Identify which cell holds the provided text, then report its [X, Y] central coordinate. 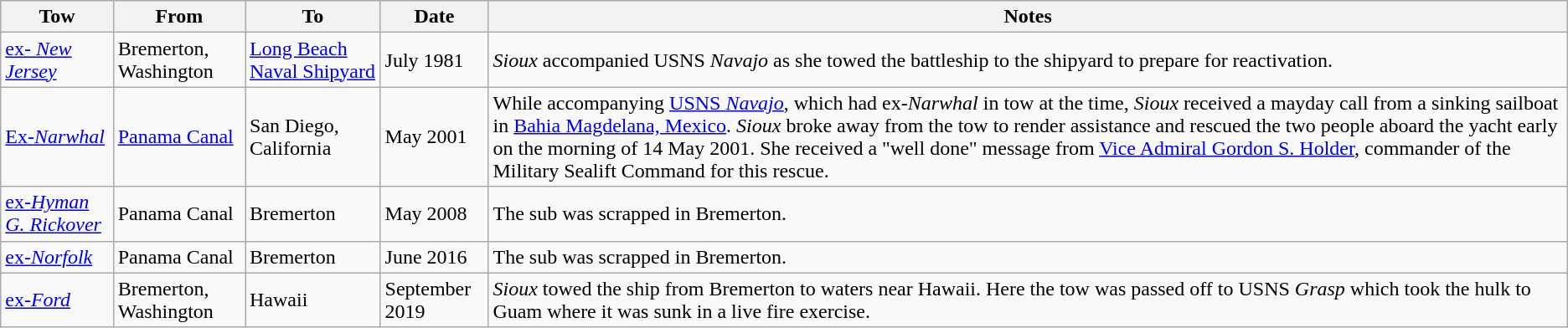
ex- New Jersey [57, 60]
San Diego, California [312, 137]
ex-Hyman G. Rickover [57, 214]
Date [434, 17]
Ex-Narwhal [57, 137]
September 2019 [434, 300]
Sioux accompanied USNS Navajo as she towed the battleship to the shipyard to prepare for reactivation. [1028, 60]
June 2016 [434, 257]
July 1981 [434, 60]
ex-Norfolk [57, 257]
From [179, 17]
Notes [1028, 17]
Hawaii [312, 300]
To [312, 17]
ex-Ford [57, 300]
May 2008 [434, 214]
Long Beach Naval Shipyard [312, 60]
May 2001 [434, 137]
Tow [57, 17]
